Capture the cell that displays the provided text and extract its (X, Y) central coordinate. 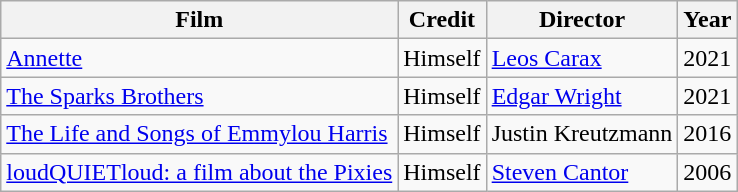
Year (708, 20)
loudQUIETloud: a film about the Pixies (200, 172)
The Life and Songs of Emmylou Harris (200, 134)
Credit (442, 20)
The Sparks Brothers (200, 96)
2006 (708, 172)
2016 (708, 134)
Steven Cantor (582, 172)
Director (582, 20)
Edgar Wright (582, 96)
Justin Kreutzmann (582, 134)
Film (200, 20)
Leos Carax (582, 58)
Annette (200, 58)
